Detect which cell encompasses the target text, then output its [X, Y] center coordinate. 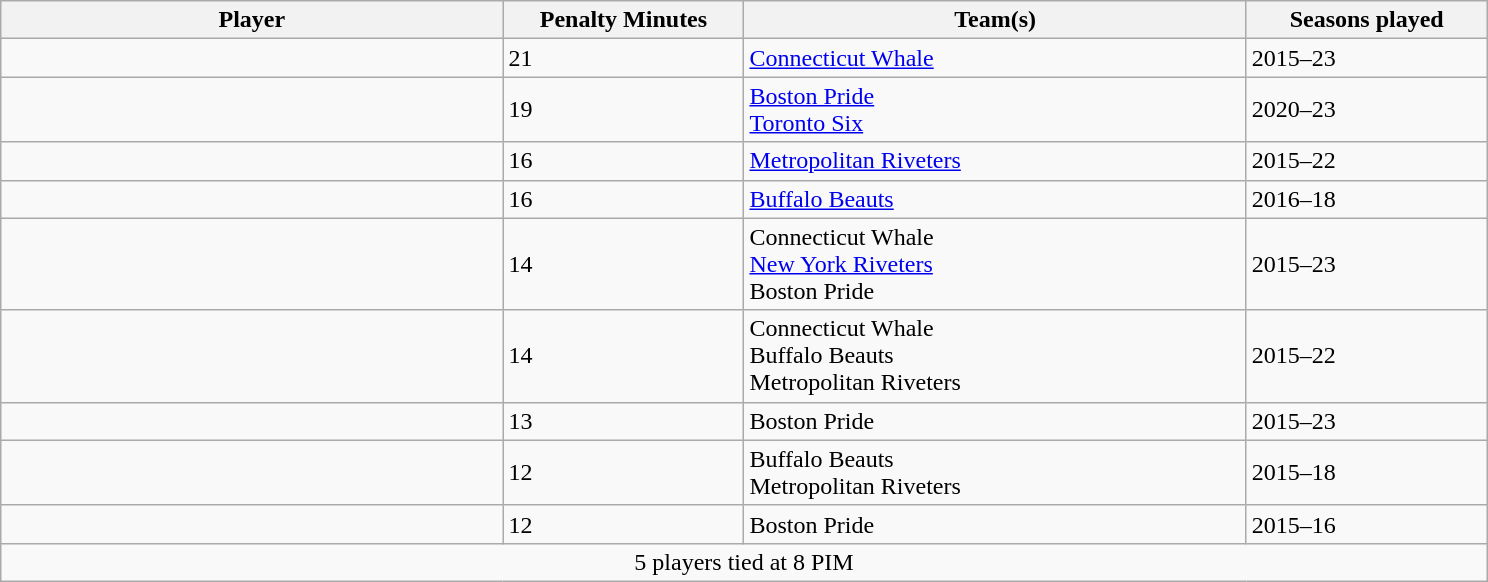
19 [624, 110]
Connecticut WhaleNew York RivetersBoston Pride [995, 264]
Boston PrideToronto Six [995, 110]
Team(s) [995, 20]
2015–18 [1366, 472]
Seasons played [1366, 20]
13 [624, 421]
Buffalo BeautsMetropolitan Riveters [995, 472]
Player [252, 20]
Buffalo Beauts [995, 199]
Penalty Minutes [624, 20]
21 [624, 58]
2020–23 [1366, 110]
Metropolitan Riveters [995, 161]
2015–16 [1366, 524]
2016–18 [1366, 199]
Connecticut Whale [995, 58]
5 players tied at 8 PIM [744, 562]
Connecticut WhaleBuffalo BeautsMetropolitan Riveters [995, 356]
